Search for the cell housing the specified text and yield its [X, Y] center coordinate. 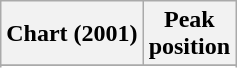
Peakposition [189, 34]
Chart (2001) [72, 34]
